Pinpoint the cell where the given text exists, returning its (x, y) midpoint coordinate. 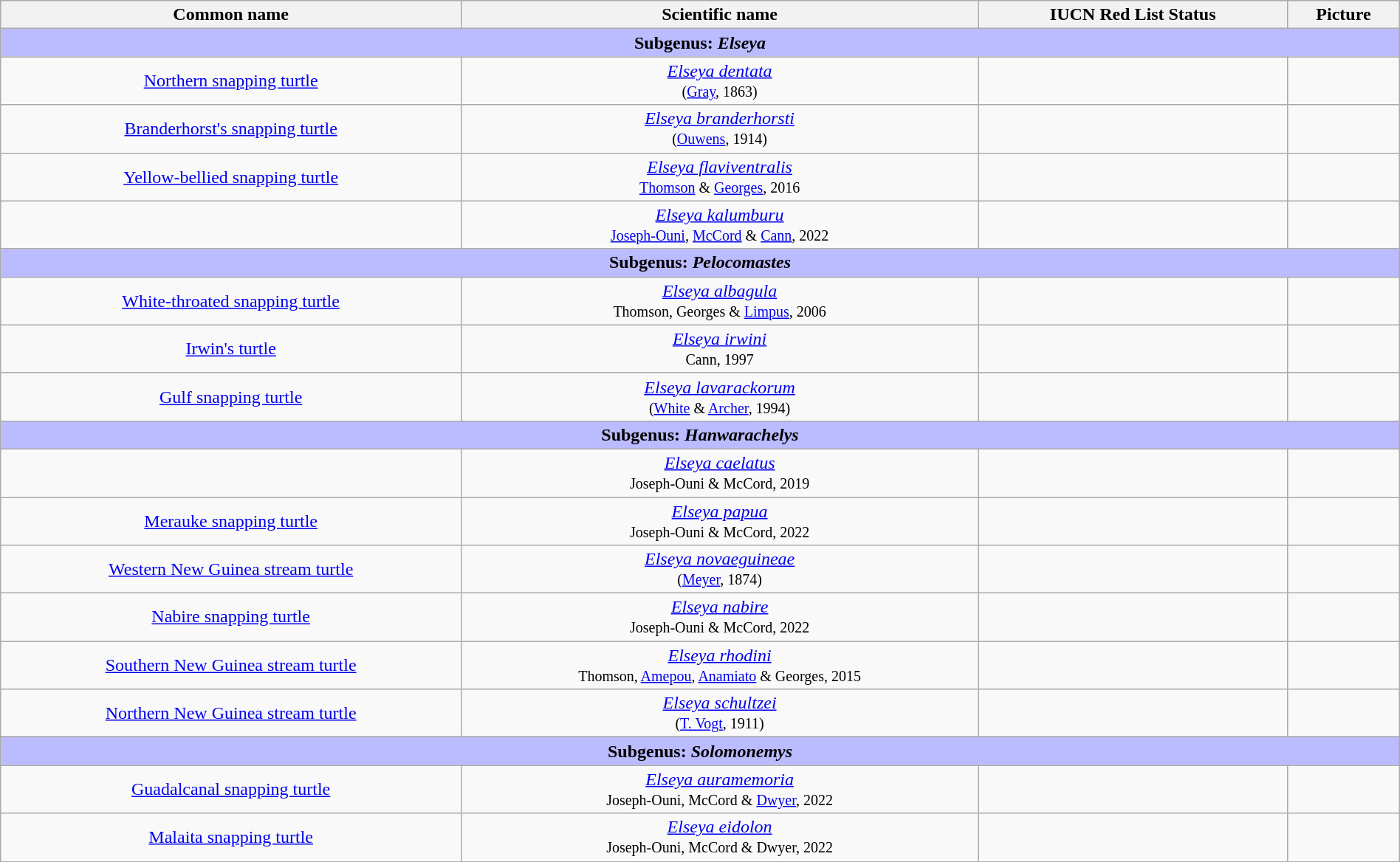
Elseya irwini Cann, 1997 (720, 348)
Elseya schultzei (T. Vogt, 1911) (720, 713)
Yellow-bellied snapping turtle (231, 177)
Southern New Guinea stream turtle (231, 666)
Scientific name (720, 15)
Picture (1344, 15)
Elseya caelatus Joseph-Ouni & McCord, 2019 (720, 472)
Western New Guinea stream turtle (231, 570)
Elseya papua Joseph-Ouni & McCord, 2022 (720, 521)
Elseya albagula Thomson, Georges & Limpus, 2006 (720, 301)
Branderhorst's snapping turtle (231, 128)
Irwin's turtle (231, 348)
Common name (231, 15)
Elseya auramemoria Joseph-Ouni, McCord & Dwyer, 2022 (720, 790)
Elseya lavarackorum (White & Archer, 1994) (720, 397)
Elseya novaeguineae (Meyer, 1874) (720, 570)
Nabire snapping turtle (231, 617)
Northern New Guinea stream turtle (231, 713)
Elseya dentata (Gray, 1863) (720, 81)
Subgenus: Pelocomastes (700, 263)
Elseya flaviventralis Thomson & Georges, 2016 (720, 177)
Elseya branderhorsti (Ouwens, 1914) (720, 128)
Subgenus: Elseya (700, 43)
Gulf snapping turtle (231, 397)
Northern snapping turtle (231, 81)
Guadalcanal snapping turtle (231, 790)
Subgenus: Solomonemys (700, 751)
Subgenus: Hanwarachelys (700, 435)
Malaita snapping turtle (231, 837)
IUCN Red List Status (1133, 15)
White-throated snapping turtle (231, 301)
Elseya eidolon Joseph-Ouni, McCord & Dwyer, 2022 (720, 837)
Elseya kalumburu Joseph-Ouni, McCord & Cann, 2022 (720, 224)
Elseya nabire Joseph-Ouni & McCord, 2022 (720, 617)
Elseya rhodini Thomson, Amepou, Anamiato & Georges, 2015 (720, 666)
Merauke snapping turtle (231, 521)
